For the text-containing cell, return its midpoint in (x, y) coordinate format. 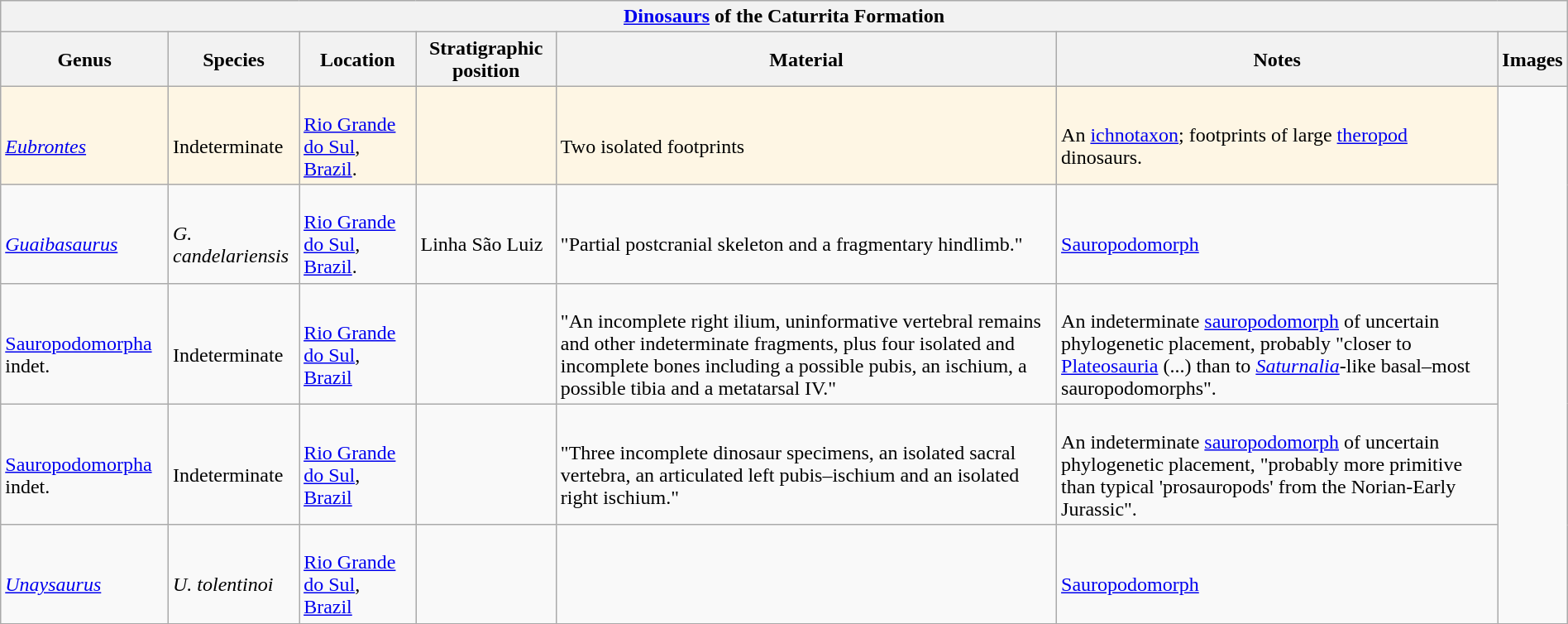
Material (806, 60)
Images (1532, 60)
Location (357, 60)
G. candelariensis (234, 233)
An ichnotaxon; footprints of large theropod dinosaurs. (1277, 136)
"Three incomplete dinosaur specimens, an isolated sacral vertebra, an articulated left pubis–ischium and an isolated right ischium." (806, 464)
Guaibasaurus (84, 233)
Two isolated footprints (806, 136)
U. tolentinoi (234, 574)
Notes (1277, 60)
Dinosaurs of the Caturrita Formation (784, 17)
"Partial postcranial skeleton and a fragmentary hindlimb." (806, 233)
Species (234, 60)
Linha São Luiz (486, 233)
Stratigraphic position (486, 60)
Eubrontes (84, 136)
Genus (84, 60)
Unaysaurus (84, 574)
